Search for the cell housing the specified text and yield its (x, y) center coordinate. 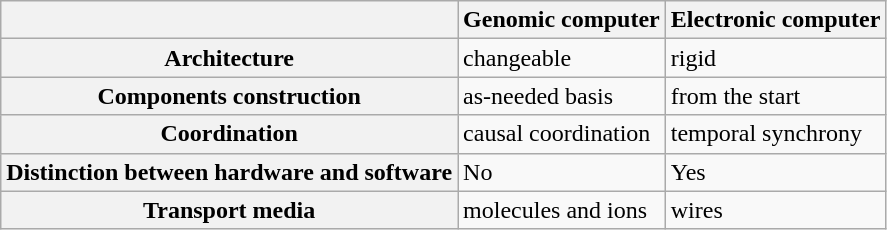
molecules and ions (562, 210)
Coordination (230, 134)
wires (776, 210)
from the start (776, 96)
Genomic computer (562, 20)
changeable (562, 58)
Architecture (230, 58)
Electronic computer (776, 20)
temporal synchrony (776, 134)
rigid (776, 58)
causal coordination (562, 134)
Yes (776, 172)
No (562, 172)
Transport media (230, 210)
as-needed basis (562, 96)
Distinction between hardware and software (230, 172)
Components construction (230, 96)
